Pinpoint the cell where the given text exists, returning its (X, Y) midpoint coordinate. 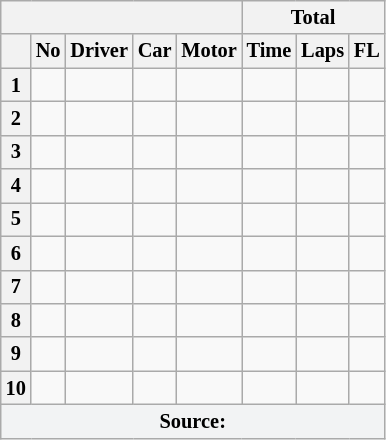
3 (16, 152)
9 (16, 354)
Source: (193, 421)
7 (16, 287)
Driver (98, 51)
2 (16, 118)
5 (16, 219)
6 (16, 253)
10 (16, 388)
Time (270, 51)
Total (314, 17)
FL (367, 51)
8 (16, 320)
Car (155, 51)
Motor (208, 51)
No (48, 51)
1 (16, 85)
Laps (322, 51)
4 (16, 186)
